Pinpoint the cell where the given text exists, returning its [x, y] midpoint coordinate. 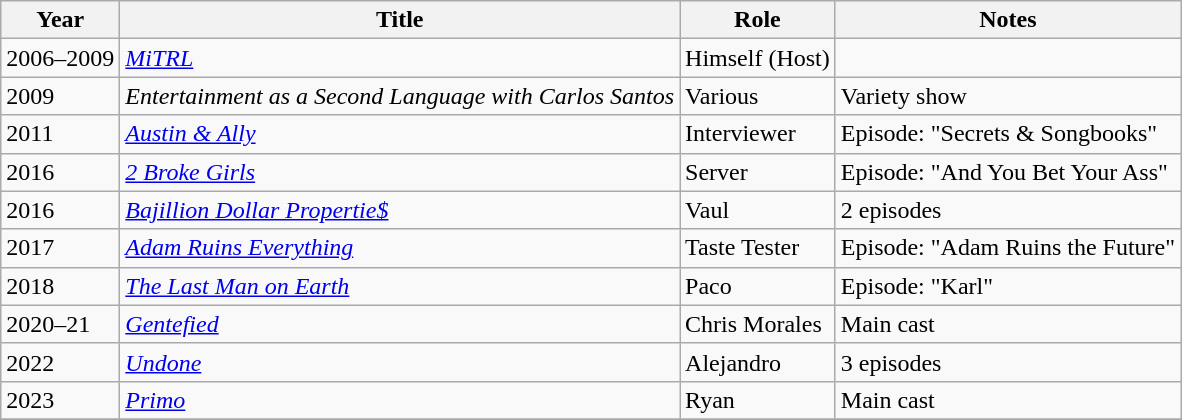
2011 [60, 134]
Ryan [758, 400]
Primo [400, 400]
MiTRL [400, 58]
Himself (Host) [758, 58]
Episode: "And You Bet Your Ass" [1008, 172]
Variety show [1008, 96]
Vaul [758, 210]
2022 [60, 362]
2006–2009 [60, 58]
Interviewer [758, 134]
The Last Man on Earth [400, 286]
Austin & Ally [400, 134]
Undone [400, 362]
Gentefied [400, 324]
Episode: "Adam Ruins the Future" [1008, 248]
Server [758, 172]
Episode: "Karl" [1008, 286]
2017 [60, 248]
Alejandro [758, 362]
Paco [758, 286]
Episode: "Secrets & Songbooks" [1008, 134]
2 Broke Girls [400, 172]
Entertainment as a Second Language with Carlos Santos [400, 96]
Taste Tester [758, 248]
2009 [60, 96]
Adam Ruins Everything [400, 248]
2 episodes [1008, 210]
Notes [1008, 20]
Role [758, 20]
Year [60, 20]
Chris Morales [758, 324]
3 episodes [1008, 362]
2023 [60, 400]
Title [400, 20]
2018 [60, 286]
Bajillion Dollar Propertie$ [400, 210]
Various [758, 96]
2020–21 [60, 324]
